Identify which cell holds the provided text, then report its [x, y] central coordinate. 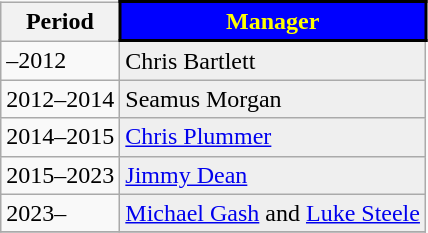
2012–2014 [60, 99]
Chris Plummer [273, 137]
–2012 [60, 60]
2015–2023 [60, 175]
Manager [273, 22]
Michael Gash and Luke Steele [273, 213]
Jimmy Dean [273, 175]
2014–2015 [60, 137]
2023– [60, 213]
Chris Bartlett [273, 60]
Seamus Morgan [273, 99]
Period [60, 22]
